Pinpoint the cell where the given text exists, returning its (x, y) midpoint coordinate. 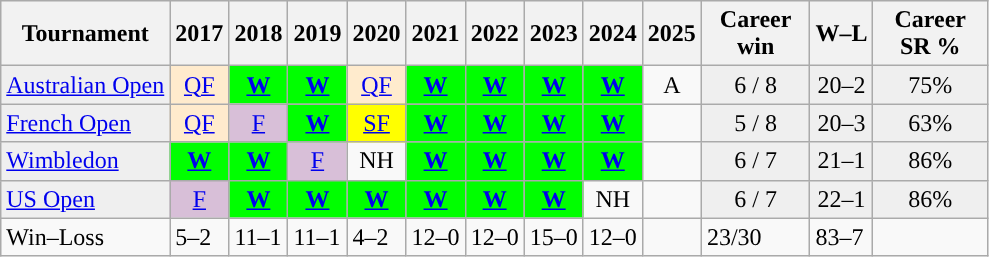
2021 (436, 34)
Career win (756, 34)
2022 (494, 34)
2024 (612, 34)
22–1 (842, 199)
20–3 (842, 123)
French Open (86, 123)
20–2 (842, 85)
5 / 8 (756, 123)
W–L (842, 34)
83–7 (842, 237)
21–1 (842, 161)
6 / 8 (756, 85)
Tournament (86, 34)
Wimbledon (86, 161)
4–2 (376, 237)
2017 (200, 34)
2019 (318, 34)
US Open (86, 199)
2020 (376, 34)
75% (930, 85)
2018 (258, 34)
23/30 (756, 237)
2025 (672, 34)
2023 (554, 34)
Win–Loss (86, 237)
A (672, 85)
15–0 (554, 237)
5–2 (200, 237)
SF (376, 123)
Australian Open (86, 85)
63% (930, 123)
Career SR % (930, 34)
